Output the [x, y] coordinate of the center of the cell containing the given text.  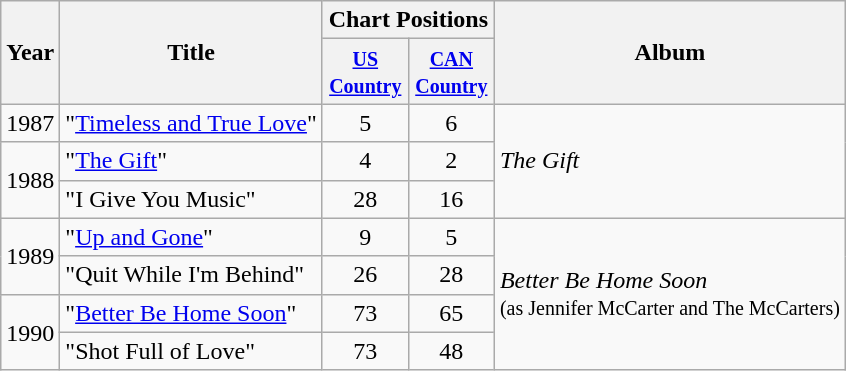
4 [365, 161]
1988 [30, 180]
Title [191, 52]
The Gift [670, 161]
Better Be Home Soon(as Jennifer McCarter and The McCarters) [670, 294]
1990 [30, 332]
Album [670, 52]
CAN Country [451, 72]
2 [451, 161]
"The Gift" [191, 161]
"Timeless and True Love" [191, 123]
9 [365, 237]
16 [451, 199]
1987 [30, 123]
"Better Be Home Soon" [191, 313]
"I Give You Music" [191, 199]
"Shot Full of Love" [191, 351]
6 [451, 123]
"Quit While I'm Behind" [191, 275]
Year [30, 52]
Chart Positions [408, 20]
1989 [30, 256]
"Up and Gone" [191, 237]
US Country [365, 72]
65 [451, 313]
26 [365, 275]
48 [451, 351]
